Find where the given text appears and provide that cell's center as [x, y] coordinate. 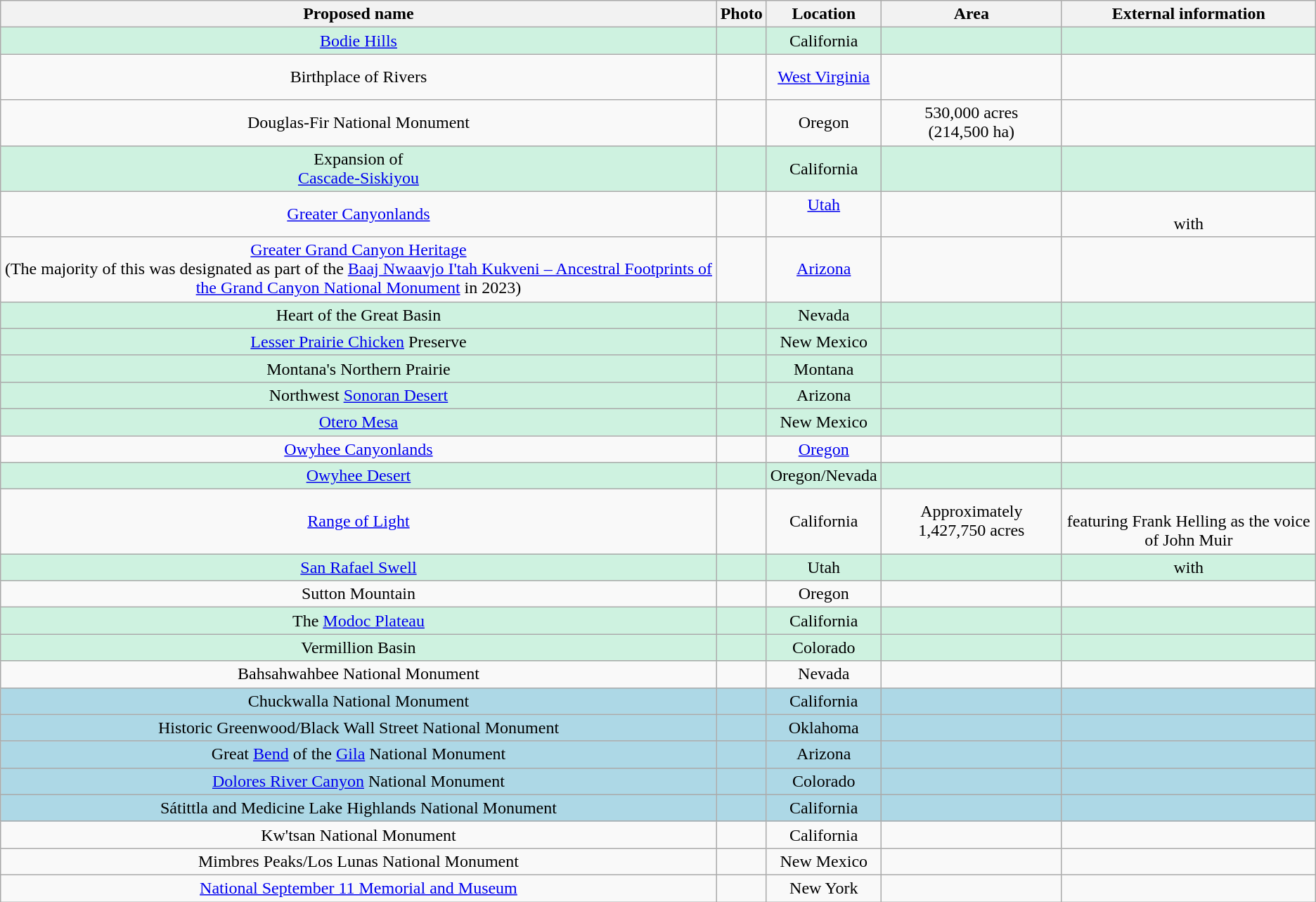
Historic Greenwood/Black Wall Street National Monument [359, 728]
Owyhee Canyonlands [359, 449]
Oregon/Nevada [824, 476]
Birthplace of Rivers [359, 77]
San Rafael Swell [359, 567]
Montana [824, 368]
The Modoc Plateau [359, 621]
Bodie Hills [359, 41]
Douglas-Fir National Monument [359, 122]
featuring Frank Helling as the voice of John Muir [1188, 522]
National September 11 Memorial and Museum [359, 888]
Lesser Prairie Chicken Preserve [359, 342]
Proposed name [359, 14]
Great Bend of the Gila National Monument [359, 754]
Mimbres Peaks/Los Lunas National Monument [359, 861]
Location [824, 14]
Photo [741, 14]
Range of Light [359, 522]
Area [972, 14]
Sutton Mountain [359, 594]
Kw'tsan National Monument [359, 835]
Bahsahwahbee National Monument [359, 674]
Greater Canyonlands [359, 214]
New York [824, 888]
Montana's Northern Prairie [359, 368]
Chuckwalla National Monument [359, 701]
Vermillion Basin [359, 647]
Northwest Sonoran Desert [359, 395]
West Virginia [824, 77]
Otero Mesa [359, 422]
Expansion of Cascade-Siskiyou [359, 169]
Dolores River Canyon National Monument [359, 781]
Heart of the Great Basin [359, 315]
External information [1188, 14]
530,000 acres(214,500 ha) [972, 122]
Owyhee Desert [359, 476]
Oklahoma [824, 728]
Approximately 1,427,750 acres [972, 522]
Sátittla and Medicine Lake Highlands National Monument [359, 808]
